Output the (X, Y) coordinate of the center of the cell containing the given text.  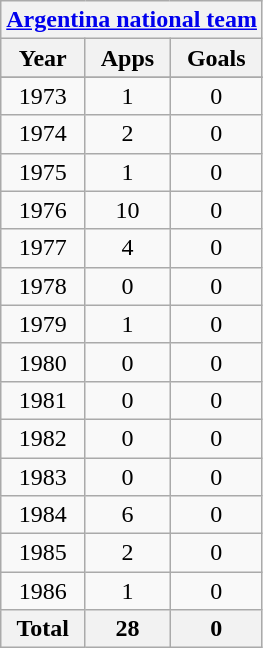
1979 (43, 324)
1985 (43, 553)
Year (43, 58)
1983 (43, 477)
1984 (43, 515)
6 (128, 515)
1977 (43, 248)
1982 (43, 438)
1976 (43, 210)
1975 (43, 172)
Apps (128, 58)
Argentina national team (132, 20)
1986 (43, 591)
1981 (43, 400)
1980 (43, 362)
1974 (43, 134)
1978 (43, 286)
Total (43, 629)
28 (128, 629)
4 (128, 248)
1973 (43, 96)
10 (128, 210)
Goals (216, 58)
